Detect which cell encompasses the target text, then output its [x, y] center coordinate. 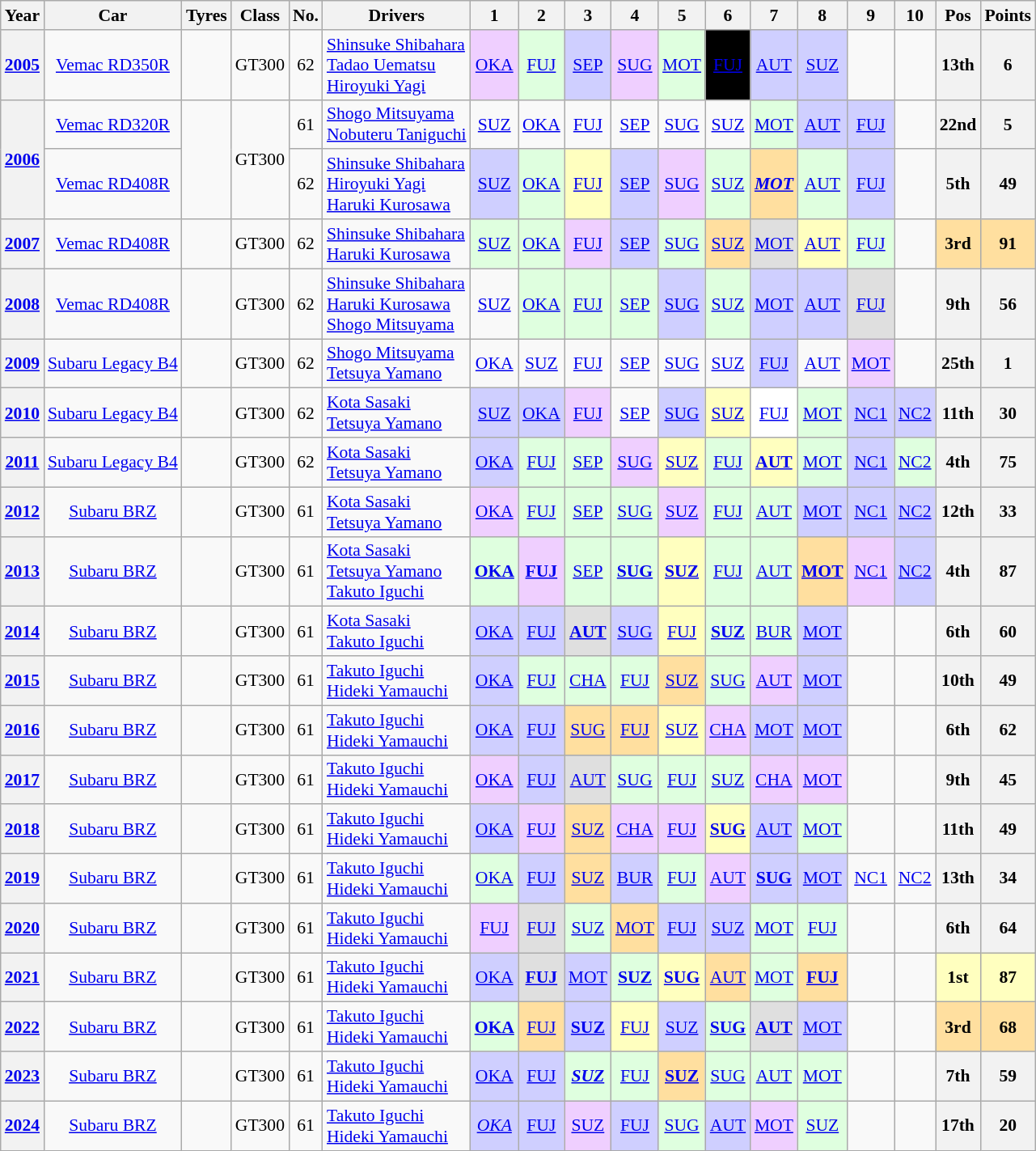
2012 [23, 511]
22nd [958, 125]
2016 [23, 730]
34 [1008, 878]
9 [871, 15]
Kota Sasaki Takuto Iguchi [396, 631]
2015 [23, 681]
2018 [23, 830]
7th [958, 1076]
10th [958, 681]
Class [260, 15]
2006 [23, 159]
2009 [23, 364]
Vemac RD320R [113, 125]
2021 [23, 977]
2019 [23, 878]
2008 [23, 304]
33 [1008, 511]
Shinsuke Shibahara Haruki Kurosawa Shogo Mitsuyama [396, 304]
Shinsuke Shibahara Haruki Kurosawa [396, 244]
2007 [23, 244]
2017 [23, 780]
Shogo Mitsuyama Nobuteru Taniguchi [396, 125]
Shinsuke Shibahara Tadao Uematsu Hiroyuki Yagi [396, 65]
2011 [23, 463]
2023 [23, 1076]
75 [1008, 463]
Vemac RD350R [113, 65]
Points [1008, 15]
60 [1008, 631]
2013 [23, 571]
45 [1008, 780]
Kota Sasaki Tetsuya Yamano Takuto Iguchi [396, 571]
2005 [23, 65]
8 [822, 15]
Pos [958, 15]
10 [915, 15]
Year [23, 15]
Shogo Mitsuyama Tetsuya Yamano [396, 364]
17th [958, 1126]
2010 [23, 413]
Car [113, 15]
25th [958, 364]
Tyres [207, 15]
30 [1008, 413]
No. [306, 15]
12th [958, 511]
3 [588, 15]
2022 [23, 1027]
2024 [23, 1126]
7 [774, 15]
Shinsuke Shibahara Hiroyuki Yagi Haruki Kurosawa [396, 184]
2014 [23, 631]
59 [1008, 1076]
64 [1008, 929]
1st [958, 977]
4 [635, 15]
68 [1008, 1027]
Drivers [396, 15]
2020 [23, 929]
20 [1008, 1126]
2 [542, 15]
5th [958, 184]
56 [1008, 304]
91 [1008, 244]
